Identify which cell holds the provided text, then report its [x, y] central coordinate. 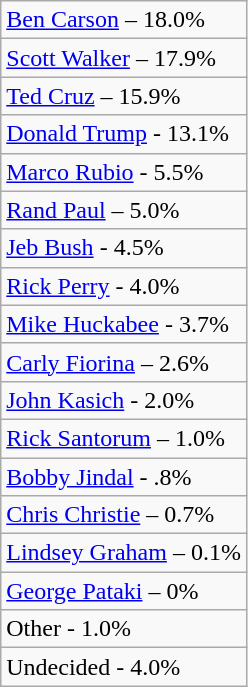
Mike Huckabee - 3.7% [124, 324]
Rick Perry - 4.0% [124, 286]
Rick Santorum – 1.0% [124, 438]
Ben Carson – 18.0% [124, 20]
Chris Christie – 0.7% [124, 515]
Carly Fiorina – 2.6% [124, 362]
John Kasich - 2.0% [124, 400]
Other - 1.0% [124, 629]
Bobby Jindal - .8% [124, 477]
Ted Cruz – 15.9% [124, 96]
Jeb Bush - 4.5% [124, 248]
Marco Rubio - 5.5% [124, 172]
Undecided - 4.0% [124, 667]
Rand Paul – 5.0% [124, 210]
Donald Trump - 13.1% [124, 134]
George Pataki – 0% [124, 591]
Lindsey Graham – 0.1% [124, 553]
Scott Walker – 17.9% [124, 58]
